Provide the (x, y) coordinate of the cell's center where the given text is located.  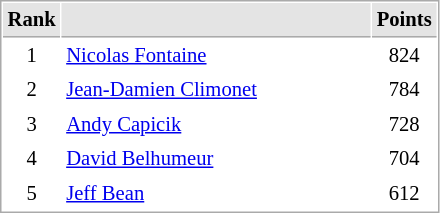
2 (32, 90)
Points (404, 20)
Jean-Damien Climonet (216, 90)
David Belhumeur (216, 158)
1 (32, 56)
Jeff Bean (216, 194)
5 (32, 194)
Andy Capicik (216, 124)
Rank (32, 20)
784 (404, 90)
704 (404, 158)
3 (32, 124)
824 (404, 56)
612 (404, 194)
4 (32, 158)
Nicolas Fontaine (216, 56)
728 (404, 124)
